Return the (x, y) coordinate for the center point of the cell that contains the specified text.  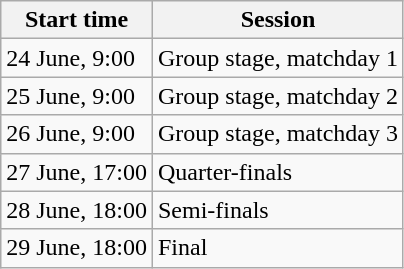
Quarter-finals (278, 172)
28 June, 18:00 (77, 210)
29 June, 18:00 (77, 248)
25 June, 9:00 (77, 96)
Final (278, 248)
24 June, 9:00 (77, 58)
Session (278, 20)
27 June, 17:00 (77, 172)
Start time (77, 20)
26 June, 9:00 (77, 134)
Semi-finals (278, 210)
Group stage, matchday 1 (278, 58)
Group stage, matchday 3 (278, 134)
Group stage, matchday 2 (278, 96)
